Pinpoint the cell where the given text exists, returning its [x, y] midpoint coordinate. 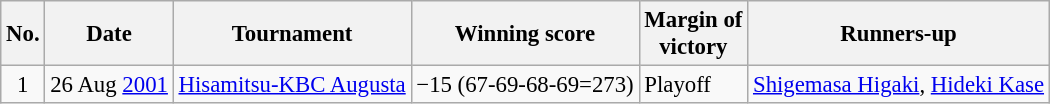
No. [23, 34]
Shigemasa Higaki, Hideki Kase [899, 85]
Runners-up [899, 34]
Hisamitsu-KBC Augusta [292, 85]
Tournament [292, 34]
Winning score [525, 34]
1 [23, 85]
26 Aug 2001 [109, 85]
Margin ofvictory [694, 34]
Playoff [694, 85]
Date [109, 34]
−15 (67-69-68-69=273) [525, 85]
